Detect which cell encompasses the target text, then output its [X, Y] center coordinate. 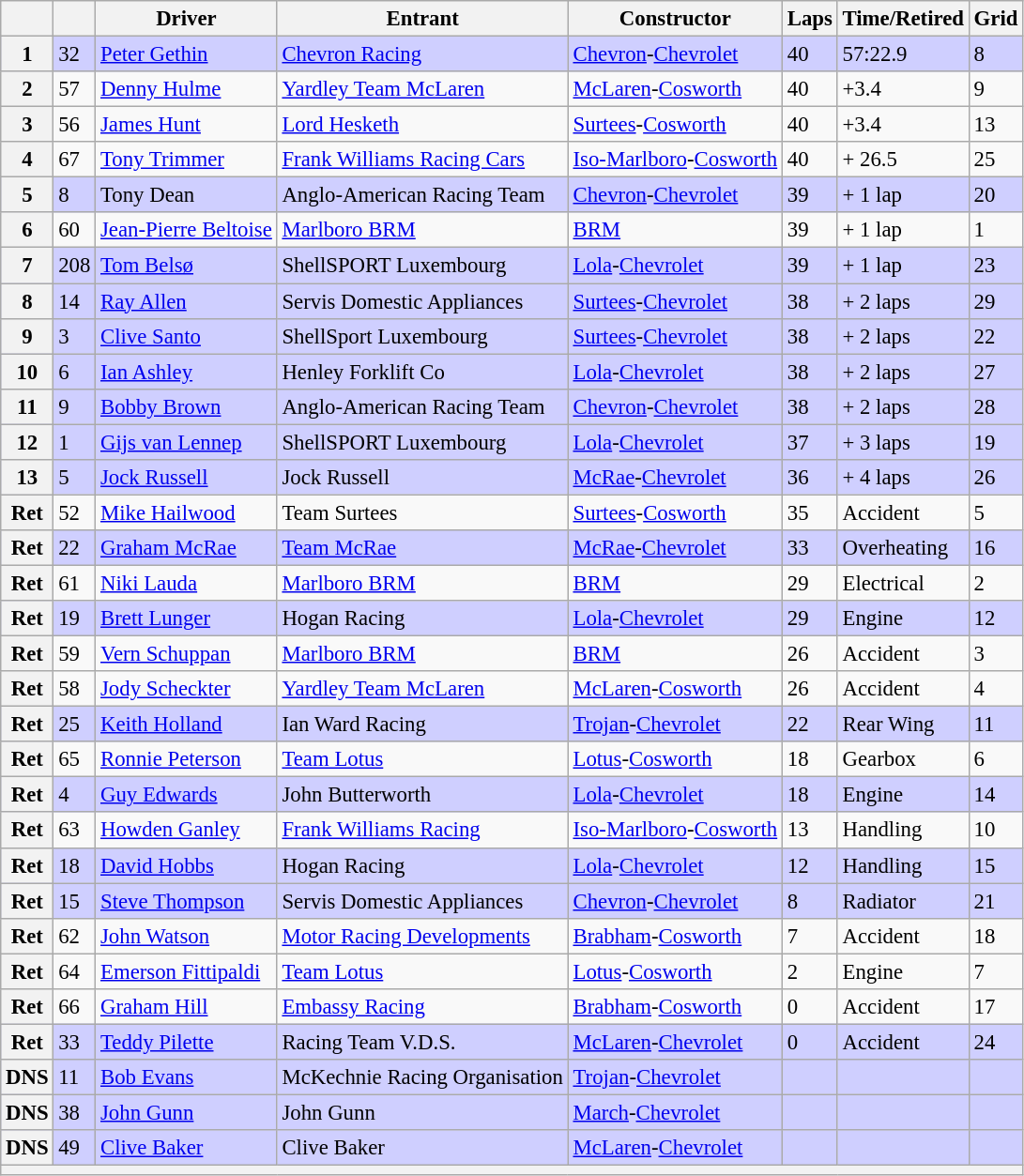
27 [995, 372]
57 [75, 89]
16 [995, 548]
Peter Gethin [186, 54]
+ 26.5 [903, 160]
Howden Ganley [186, 831]
64 [75, 971]
John Butterworth [422, 795]
Chevron Racing [422, 54]
Team McRae [422, 548]
David Hobbs [186, 865]
Radiator [903, 901]
58 [75, 689]
17 [995, 1007]
March-Chevrolet [675, 1112]
Team Surtees [422, 512]
49 [75, 1148]
32 [75, 54]
Gijs van Lennep [186, 442]
Niki Lauda [186, 583]
Laps [809, 19]
Embassy Racing [422, 1007]
Frank Williams Racing [422, 831]
Emerson Fittipaldi [186, 971]
28 [995, 406]
60 [75, 230]
20 [995, 195]
Bob Evans [186, 1077]
Frank Williams Racing Cars [422, 160]
208 [75, 266]
Denny Hulme [186, 89]
Jody Scheckter [186, 689]
Graham McRae [186, 548]
Overheating [903, 548]
Tony Trimmer [186, 160]
Lord Hesketh [422, 125]
Vern Schuppan [186, 654]
Mike Hailwood [186, 512]
24 [995, 1042]
Entrant [422, 19]
Motor Racing Developments [422, 936]
Ian Ashley [186, 372]
35 [809, 512]
Henley Forklift Co [422, 372]
Electrical [903, 583]
Constructor [675, 19]
Rear Wing [903, 725]
Racing Team V.D.S. [422, 1042]
+ 3 laps [903, 442]
Tony Dean [186, 195]
Grid [995, 19]
Ian Ward Racing [422, 725]
Guy Edwards [186, 795]
James Hunt [186, 125]
Brett Lunger [186, 619]
Tom Belsø [186, 266]
Graham Hill [186, 1007]
57:22.9 [903, 54]
21 [995, 901]
61 [75, 583]
23 [995, 266]
Jean-Pierre Beltoise [186, 230]
37 [809, 442]
ShellSport Luxembourg [422, 336]
Driver [186, 19]
Steve Thompson [186, 901]
Teddy Pilette [186, 1042]
36 [809, 478]
59 [75, 654]
Time/Retired [903, 19]
67 [75, 160]
Ray Allen [186, 301]
65 [75, 759]
56 [75, 125]
Ronnie Peterson [186, 759]
McKechnie Racing Organisation [422, 1077]
Clive Santo [186, 336]
Keith Holland [186, 725]
+ 4 laps [903, 478]
52 [75, 512]
63 [75, 831]
John Watson [186, 936]
62 [75, 936]
Bobby Brown [186, 406]
Gearbox [903, 759]
66 [75, 1007]
